Pinpoint the cell where the given text exists, returning its (X, Y) midpoint coordinate. 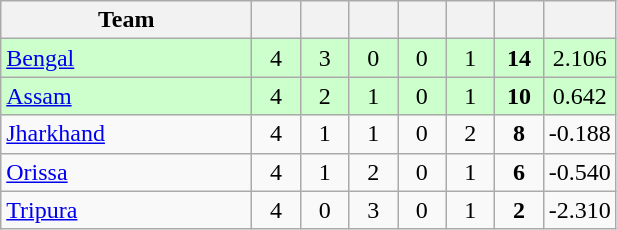
Team (126, 20)
Orissa (126, 172)
8 (520, 134)
-0.188 (580, 134)
0.642 (580, 96)
Jharkhand (126, 134)
-0.540 (580, 172)
2.106 (580, 58)
Tripura (126, 210)
14 (520, 58)
Assam (126, 96)
6 (520, 172)
Bengal (126, 58)
-2.310 (580, 210)
10 (520, 96)
